Search for the cell housing the specified text and yield its (X, Y) center coordinate. 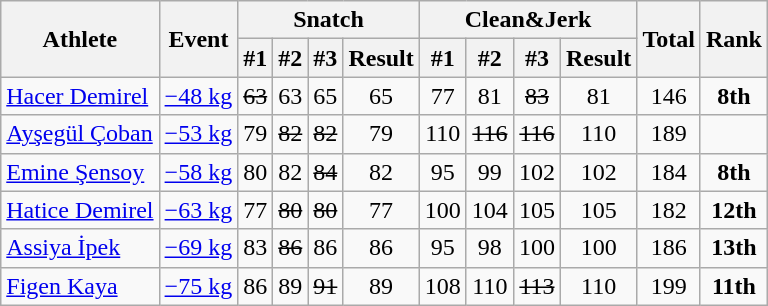
Hacer Demirel (80, 96)
−48 kg (198, 96)
−53 kg (198, 134)
Snatch (329, 20)
Assiya İpek (80, 248)
Athlete (80, 39)
113 (536, 286)
13th (734, 248)
186 (669, 248)
199 (669, 286)
146 (669, 96)
−75 kg (198, 286)
−63 kg (198, 210)
11th (734, 286)
184 (669, 172)
−69 kg (198, 248)
108 (442, 286)
Total (669, 39)
Emine Şensoy (80, 172)
99 (490, 172)
84 (326, 172)
98 (490, 248)
Ayşegül Çoban (80, 134)
182 (669, 210)
−58 kg (198, 172)
Figen Kaya (80, 286)
Clean&Jerk (528, 20)
Hatice Demirel (80, 210)
104 (490, 210)
91 (326, 286)
Event (198, 39)
Rank (734, 39)
12th (734, 210)
189 (669, 134)
